Return the (X, Y) coordinate for the center point of the cell that contains the specified text.  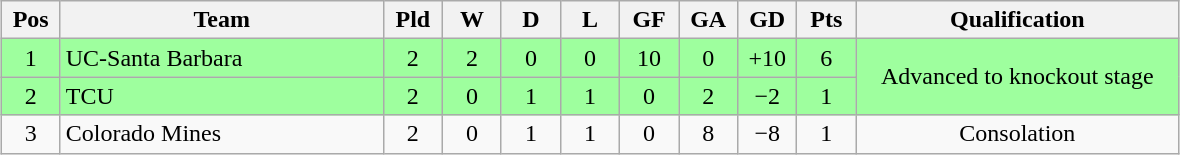
TCU (222, 96)
8 (708, 134)
Team (222, 20)
+10 (768, 58)
6 (826, 58)
Advanced to knockout stage (1018, 77)
Consolation (1018, 134)
GA (708, 20)
Qualification (1018, 20)
Colorado Mines (222, 134)
3 (30, 134)
D (530, 20)
GD (768, 20)
UC-Santa Barbara (222, 58)
Pos (30, 20)
−2 (768, 96)
Pts (826, 20)
10 (650, 58)
GF (650, 20)
−8 (768, 134)
W (472, 20)
Pld (412, 20)
L (590, 20)
